Detect which cell encompasses the target text, then output its (x, y) center coordinate. 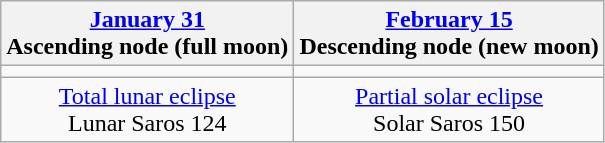
February 15Descending node (new moon) (449, 34)
Total lunar eclipseLunar Saros 124 (148, 110)
Partial solar eclipseSolar Saros 150 (449, 110)
January 31Ascending node (full moon) (148, 34)
